Pinpoint the cell where the given text exists, returning its (X, Y) midpoint coordinate. 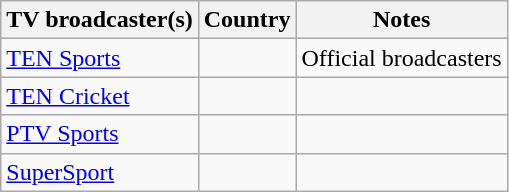
PTV Sports (100, 134)
TEN Sports (100, 58)
Official broadcasters (402, 58)
SuperSport (100, 172)
Country (247, 20)
TEN Cricket (100, 96)
Notes (402, 20)
TV broadcaster(s) (100, 20)
